Return the (X, Y) coordinate for the center point of the cell that contains the specified text.  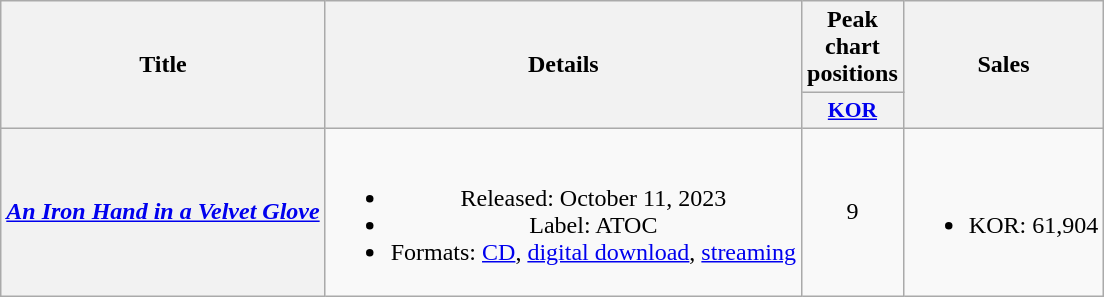
KOR: 61,904 (1003, 212)
Sales (1003, 65)
Title (163, 65)
Details (563, 65)
An Iron Hand in a Velvet Glove (163, 212)
KOR (853, 111)
9 (853, 212)
Released: October 11, 2023Label: ATOCFormats: CD, digital download, streaming (563, 212)
Peak chart positions (853, 47)
